Provide the (x, y) coordinate of the cell's center where the given text is located.  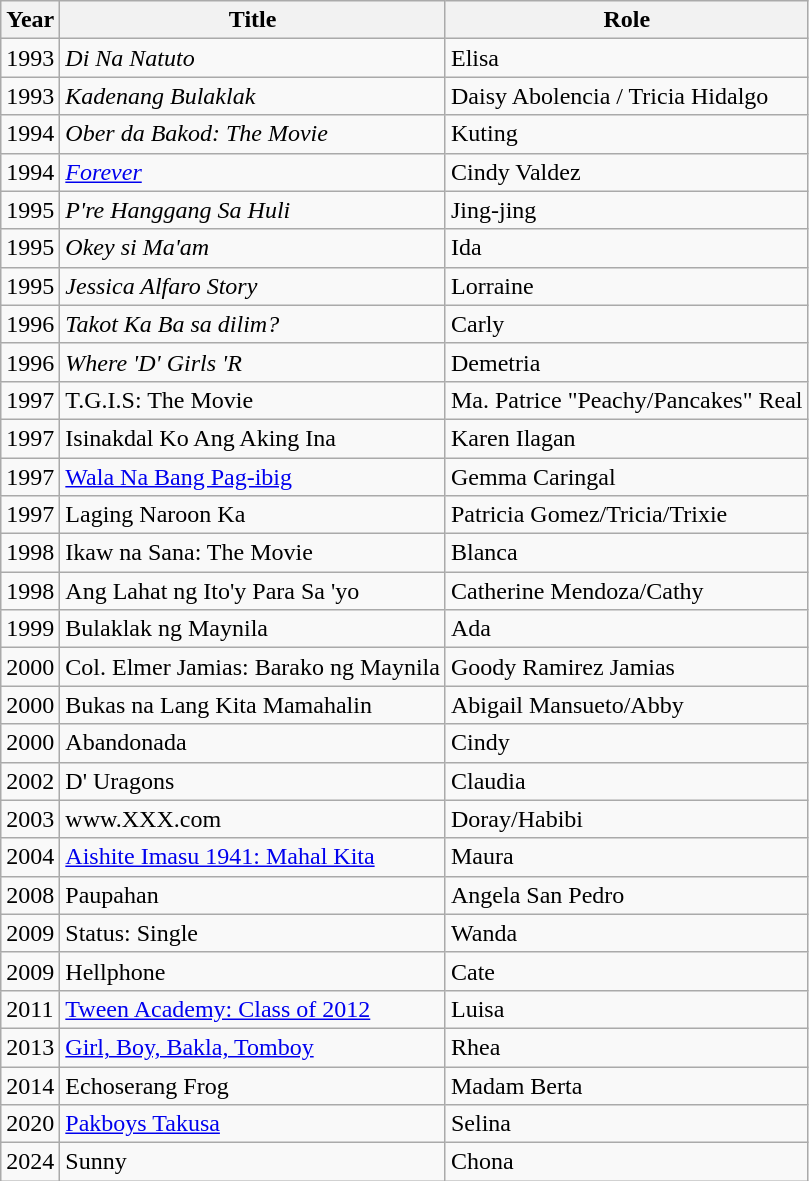
Ang Lahat ng Ito'y Para Sa 'yo (253, 591)
Di Na Natuto (253, 58)
Ober da Bakod: The Movie (253, 134)
Cindy (626, 743)
Madam Berta (626, 1085)
Demetria (626, 362)
Role (626, 20)
www.XXX.com (253, 819)
Girl, Boy, Bakla, Tomboy (253, 1047)
2020 (30, 1124)
Where 'D' Girls 'R (253, 362)
2011 (30, 1009)
Bulaklak ng Maynila (253, 629)
Jing-jing (626, 210)
Status: Single (253, 933)
2003 (30, 819)
Takot Ka Ba sa dilim? (253, 324)
Bukas na Lang Kita Mamahalin (253, 705)
2013 (30, 1047)
2008 (30, 895)
Elisa (626, 58)
Hellphone (253, 971)
Catherine Mendoza/Cathy (626, 591)
P're Hanggang Sa Huli (253, 210)
Laging Naroon Ka (253, 515)
Jessica Alfaro Story (253, 286)
Isinakdal Ko Ang Aking Ina (253, 438)
Abigail Mansueto/Abby (626, 705)
Abandonada (253, 743)
Kadenang Bulaklak (253, 96)
Lorraine (626, 286)
Okey si Ma'am (253, 248)
2024 (30, 1162)
Claudia (626, 781)
Wala Na Bang Pag-ibig (253, 477)
Ikaw na Sana: The Movie (253, 553)
Goody Ramirez Jamias (626, 667)
Pakboys Takusa (253, 1124)
Chona (626, 1162)
Kuting (626, 134)
Ma. Patrice "Peachy/Pancakes" Real (626, 400)
2014 (30, 1085)
Angela San Pedro (626, 895)
Carly (626, 324)
Cate (626, 971)
Cindy Valdez (626, 172)
Paupahan (253, 895)
Sunny (253, 1162)
Daisy Abolencia / Tricia Hidalgo (626, 96)
Rhea (626, 1047)
Title (253, 20)
Ada (626, 629)
Wanda (626, 933)
Forever (253, 172)
Aishite Imasu 1941: Mahal Kita (253, 857)
1999 (30, 629)
Gemma Caringal (626, 477)
Col. Elmer Jamias: Barako ng Maynila (253, 667)
Karen Ilagan (626, 438)
2004 (30, 857)
2002 (30, 781)
D' Uragons (253, 781)
Year (30, 20)
Selina (626, 1124)
Luisa (626, 1009)
Ida (626, 248)
Blanca (626, 553)
Doray/Habibi (626, 819)
Tween Academy: Class of 2012 (253, 1009)
T.G.I.S: The Movie (253, 400)
Patricia Gomez/Tricia/Trixie (626, 515)
Maura (626, 857)
Echoserang Frog (253, 1085)
